Determine the [x, y] coordinate at the center of the cell enclosing the given text.  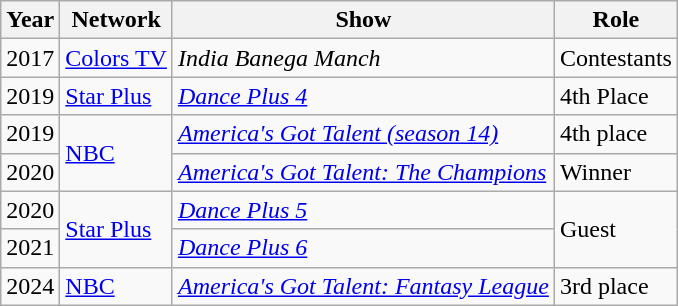
2017 [30, 58]
4th Place [616, 96]
Guest [616, 229]
America's Got Talent: The Champions [363, 172]
Show [363, 20]
India Banega Manch [363, 58]
Dance Plus 4 [363, 96]
Role [616, 20]
3rd place [616, 286]
4th place [616, 134]
2024 [30, 286]
Colors TV [116, 58]
Network [116, 20]
Dance Plus 6 [363, 248]
Contestants [616, 58]
Year [30, 20]
America's Got Talent (season 14) [363, 134]
2021 [30, 248]
America's Got Talent: Fantasy League [363, 286]
Dance Plus 5 [363, 210]
Winner [616, 172]
